Detect which cell encompasses the target text, then output its (x, y) center coordinate. 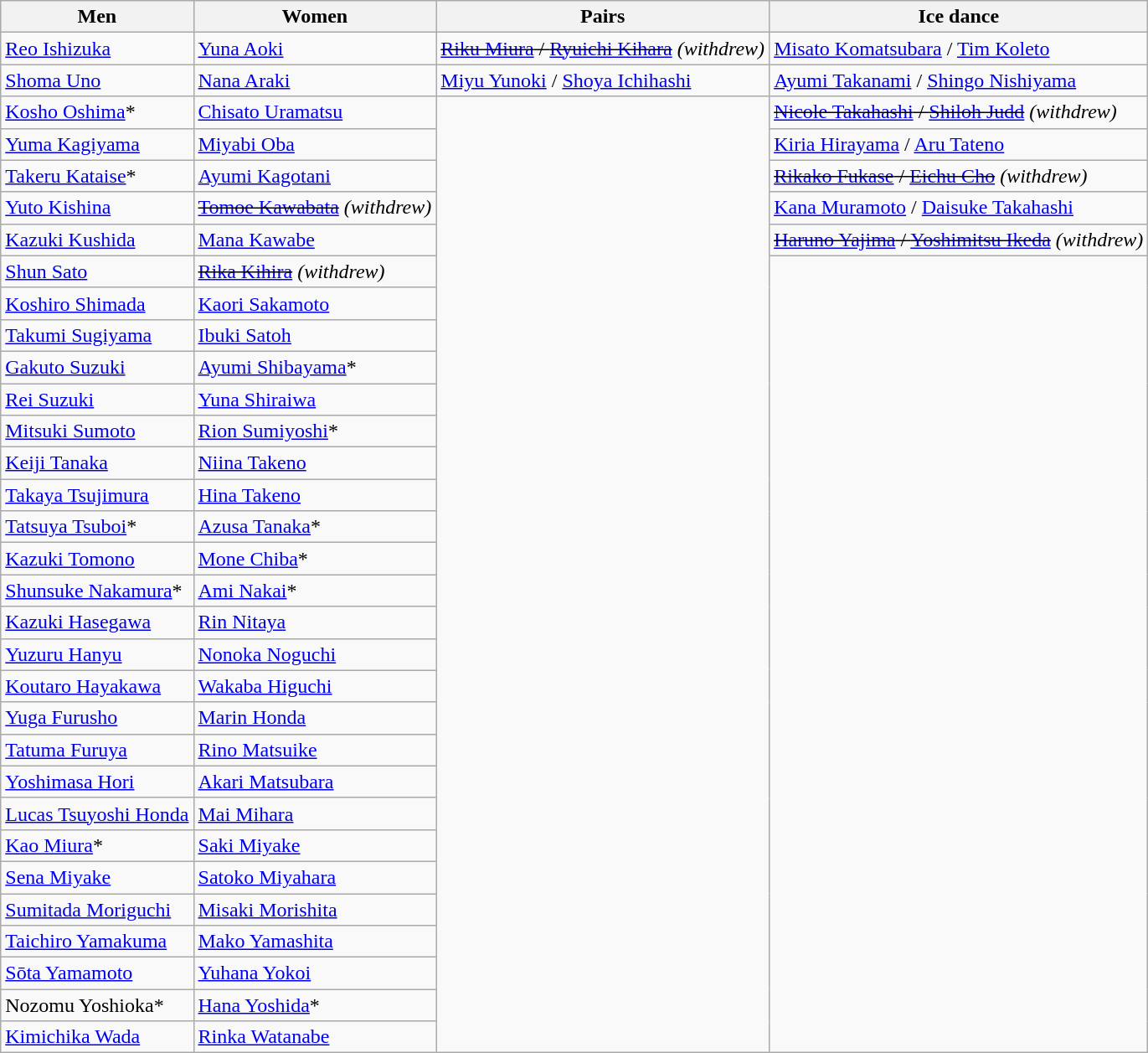
Koshiro Shimada (97, 303)
Akari Matsubara (315, 782)
Rinka Watanabe (315, 1037)
Pairs (603, 17)
Kao Miura* (97, 845)
Rikako Fukase / Eichu Cho (withdrew) (959, 176)
Sumitada Moriguchi (97, 909)
Takaya Tsujimura (97, 495)
Mone Chiba* (315, 559)
Marin Honda (315, 718)
Takumi Sugiyama (97, 335)
Kana Muramoto / Daisuke Takahashi (959, 208)
Shun Sato (97, 271)
Kazuki Kushida (97, 240)
Yuga Furusho (97, 718)
Kaori Sakamoto (315, 303)
Takeru Kataise* (97, 176)
Rin Nitaya (315, 622)
Hina Takeno (315, 495)
Lucas Tsuyoshi Honda (97, 813)
Tatuma Furuya (97, 750)
Ayumi Shibayama* (315, 367)
Kimichika Wada (97, 1037)
Nozomu Yoshioka* (97, 1005)
Yuhana Yokoi (315, 973)
Hana Yoshida* (315, 1005)
Rino Matsuike (315, 750)
Miyu Yunoki / Shoya Ichihashi (603, 80)
Yuna Shiraiwa (315, 400)
Misato Komatsubara / Tim Koleto (959, 49)
Yuzuru Hanyu (97, 654)
Kazuki Tomono (97, 559)
Saki Miyake (315, 845)
Yuna Aoki (315, 49)
Haruno Yajima / Yoshimitsu Ikeda (withdrew) (959, 240)
Ice dance (959, 17)
Kazuki Hasegawa (97, 622)
Mitsuki Sumoto (97, 431)
Kiria Hirayama / Aru Tateno (959, 144)
Kosho Oshima* (97, 112)
Shunsuke Nakamura* (97, 591)
Mana Kawabe (315, 240)
Rika Kihira (withdrew) (315, 271)
Keiji Tanaka (97, 463)
Ami Nakai* (315, 591)
Ibuki Satoh (315, 335)
Taichiro Yamakuma (97, 942)
Chisato Uramatsu (315, 112)
Tatsuya Tsuboi* (97, 527)
Mako Yamashita (315, 942)
Ayumi Takanami / Shingo Nishiyama (959, 80)
Shoma Uno (97, 80)
Sōta Yamamoto (97, 973)
Koutaro Hayakawa (97, 686)
Tomoe Kawabata (withdrew) (315, 208)
Wakaba Higuchi (315, 686)
Yoshimasa Hori (97, 782)
Rei Suzuki (97, 400)
Nonoka Noguchi (315, 654)
Rion Sumiyoshi* (315, 431)
Men (97, 17)
Satoko Miyahara (315, 877)
Reo Ishizuka (97, 49)
Azusa Tanaka* (315, 527)
Sena Miyake (97, 877)
Mai Mihara (315, 813)
Riku Miura / Ryuichi Kihara (withdrew) (603, 49)
Miyabi Oba (315, 144)
Ayumi Kagotani (315, 176)
Gakuto Suzuki (97, 367)
Misaki Morishita (315, 909)
Yuma Kagiyama (97, 144)
Niina Takeno (315, 463)
Yuto Kishina (97, 208)
Nicole Takahashi / Shiloh Judd (withdrew) (959, 112)
Women (315, 17)
Nana Araki (315, 80)
